Capture the cell that displays the provided text and extract its (x, y) central coordinate. 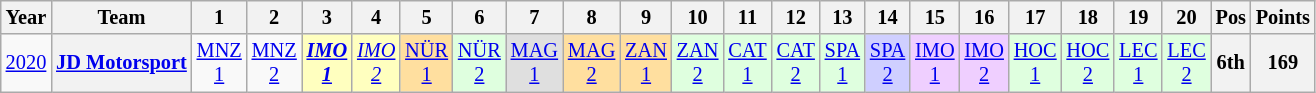
7 (534, 17)
6 (480, 17)
CAT2 (796, 63)
6th (1231, 63)
Team (121, 17)
ZAN1 (646, 63)
2020 (26, 63)
2 (274, 17)
19 (1138, 17)
14 (888, 17)
JD Motorsport (121, 63)
LEC1 (1138, 63)
NÜR1 (426, 63)
10 (698, 17)
5 (426, 17)
CAT1 (747, 63)
18 (1088, 17)
NÜR2 (480, 63)
13 (842, 17)
Points (1283, 17)
HOC1 (1036, 63)
MNZ1 (220, 63)
HOC2 (1088, 63)
17 (1036, 17)
9 (646, 17)
LEC2 (1186, 63)
15 (934, 17)
11 (747, 17)
MNZ2 (274, 63)
Year (26, 17)
16 (984, 17)
1 (220, 17)
Pos (1231, 17)
4 (376, 17)
20 (1186, 17)
ZAN2 (698, 63)
12 (796, 17)
MAG1 (534, 63)
169 (1283, 63)
SPA1 (842, 63)
SPA2 (888, 63)
MAG2 (592, 63)
8 (592, 17)
3 (327, 17)
